Locate the cell with the specified text and output its [x, y] center coordinate. 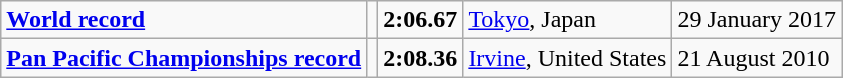
2:06.67 [420, 20]
21 August 2010 [757, 58]
Irvine, United States [568, 58]
Tokyo, Japan [568, 20]
2:08.36 [420, 58]
Pan Pacific Championships record [184, 58]
29 January 2017 [757, 20]
World record [184, 20]
